Scan for the cell matching the given text and deliver its [X, Y] coordinate at center. 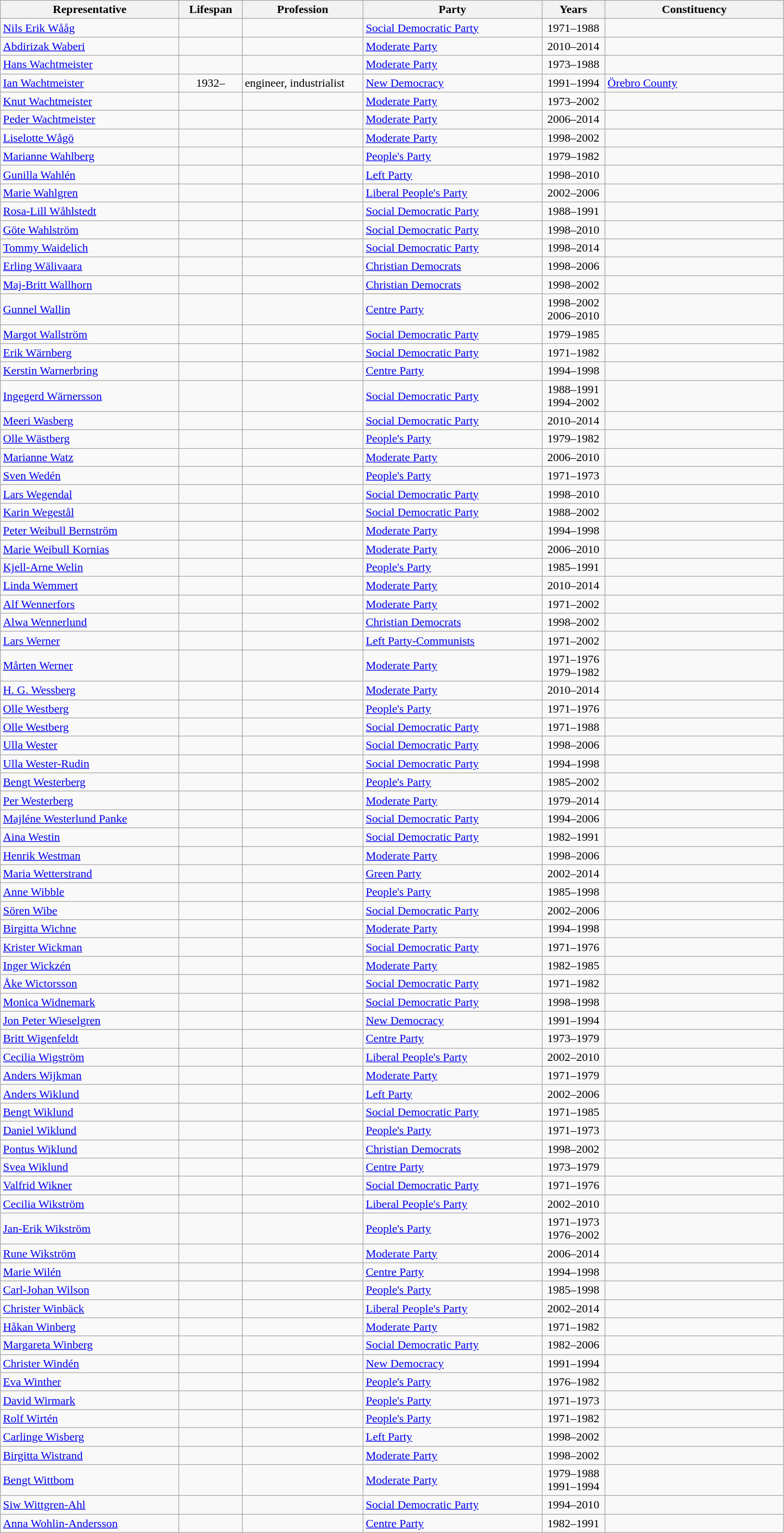
Marianne Watz [90, 457]
Tommy Waidelich [90, 248]
Lars Werner [90, 641]
Sven Wedén [90, 476]
David Wirmark [90, 1400]
Hans Wachtmeister [90, 65]
Margot Wallström [90, 334]
1998–20022006–2010 [573, 309]
Jon Peter Wieselgren [90, 1020]
Cecilia Wikström [90, 1204]
Rolf Wirtén [90, 1418]
Karin Wegestål [90, 512]
Siw Wittgren-Ahl [90, 1505]
Ulla Wester-Rudin [90, 764]
Profession [302, 10]
1988–1991 [573, 211]
Ian Wachtmeister [90, 83]
Göte Wahlström [90, 230]
Knut Wachtmeister [90, 101]
1988–19911994–2002 [573, 396]
Birgitta Wistrand [90, 1455]
Anders Wijkman [90, 1075]
Christer Windén [90, 1363]
Bengt Wiklund [90, 1112]
Svea Wiklund [90, 1167]
Olle Wästberg [90, 439]
Years [573, 10]
Meeri Wasberg [90, 421]
Mårten Werner [90, 666]
Carl-Johan Wilson [90, 1290]
1985–2002 [573, 782]
Birgitta Wichne [90, 929]
1932– [211, 83]
Ulla Wester [90, 745]
Åke Wictorsson [90, 984]
Green Party [453, 874]
1971–1979 [573, 1075]
Krister Wickman [90, 947]
Anne Wibble [90, 892]
Peder Wachtmeister [90, 119]
Party [453, 10]
Christer Winbäck [90, 1308]
1979–19881991–1994 [573, 1480]
Gunnel Wallin [90, 309]
Lars Wegendal [90, 494]
Marie Weibull Kornias [90, 549]
Liselotte Wågö [90, 138]
Gunilla Wahlén [90, 174]
1976–1982 [573, 1382]
Valfrid Wikner [90, 1186]
1998–1998 [573, 1002]
Erling Wälivaara [90, 266]
1994–2010 [573, 1505]
Ingegerd Wärnersson [90, 396]
1988–2002 [573, 512]
Monica Widnemark [90, 1002]
engineer, industrialist [302, 83]
Eva Winther [90, 1382]
Maj-Britt Wallhorn [90, 285]
Constituency [694, 10]
1998–2014 [573, 248]
Håkan Winberg [90, 1327]
Kerstin Warnerbring [90, 371]
Majléne Westerlund Panke [90, 819]
1982–1985 [573, 965]
Marie Wahlgren [90, 193]
Henrik Westman [90, 855]
Kjell-Arne Welin [90, 568]
1971–1985 [573, 1112]
Bengt Wittbom [90, 1480]
Pontus Wiklund [90, 1149]
1979–1985 [573, 334]
Erik Wärnberg [90, 353]
Maria Wetterstrand [90, 874]
1971–19761979–1982 [573, 666]
Carlinge Wisberg [90, 1437]
Daniel Wiklund [90, 1130]
Anna Wohlin-Andersson [90, 1523]
Peter Weibull Bernström [90, 530]
Jan-Erik Wikström [90, 1229]
Rosa-Lill Wåhlstedt [90, 211]
Cecilia Wigström [90, 1057]
1985–1991 [573, 568]
Left Party-Communists [453, 641]
Nils Erik Wååg [90, 28]
H. G. Wessberg [90, 690]
Alf Wennerfors [90, 604]
Lifespan [211, 10]
Bengt Westerberg [90, 782]
1973–2002 [573, 101]
1971–19731976–2002 [573, 1229]
Margareta Winberg [90, 1345]
Alwa Wennerlund [90, 622]
1973–1988 [573, 65]
Marie Wilén [90, 1272]
Örebro County [694, 83]
Anders Wiklund [90, 1094]
1982–2006 [573, 1345]
Sören Wibe [90, 911]
Abdirizak Waberi [90, 46]
Britt Wigenfeldt [90, 1039]
Linda Wemmert [90, 586]
1979–2014 [573, 800]
Rune Wikström [90, 1254]
Marianne Wahlberg [90, 156]
Per Westerberg [90, 800]
1994–2006 [573, 819]
Inger Wickzén [90, 965]
Aina Westin [90, 837]
Representative [90, 10]
